Capture the cell that displays the provided text and extract its (X, Y) central coordinate. 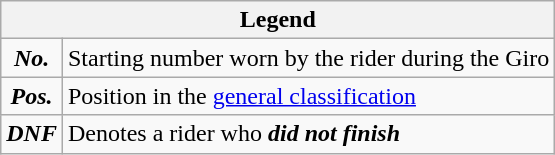
Position in the general classification (308, 96)
Denotes a rider who did not finish (308, 134)
DNF (32, 134)
Starting number worn by the rider during the Giro (308, 58)
Legend (278, 20)
No. (32, 58)
Pos. (32, 96)
